Locate the cell with the specified text and output its (X, Y) center coordinate. 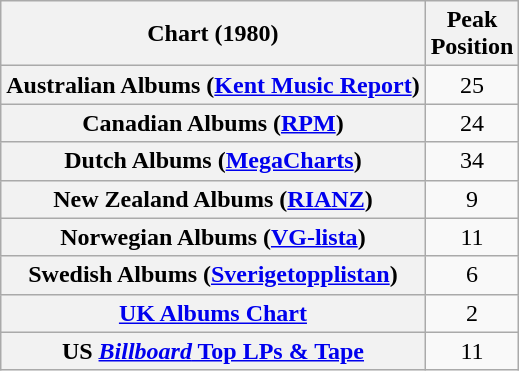
Canadian Albums (RPM) (213, 123)
24 (472, 123)
PeakPosition (472, 34)
6 (472, 275)
Norwegian Albums (VG-lista) (213, 237)
2 (472, 313)
Chart (1980) (213, 34)
Swedish Albums (Sverigetopplistan) (213, 275)
Australian Albums (Kent Music Report) (213, 85)
Dutch Albums (MegaCharts) (213, 161)
New Zealand Albums (RIANZ) (213, 199)
UK Albums Chart (213, 313)
34 (472, 161)
25 (472, 85)
9 (472, 199)
US Billboard Top LPs & Tape (213, 351)
